Locate the cell with the specified text and output its [x, y] center coordinate. 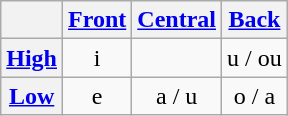
i [98, 58]
e [98, 96]
o / a [255, 96]
u / ou [255, 58]
Front [98, 20]
High [32, 58]
Low [32, 96]
a / u [177, 96]
Back [255, 20]
Central [177, 20]
